For the text-containing cell, return its midpoint in [x, y] coordinate format. 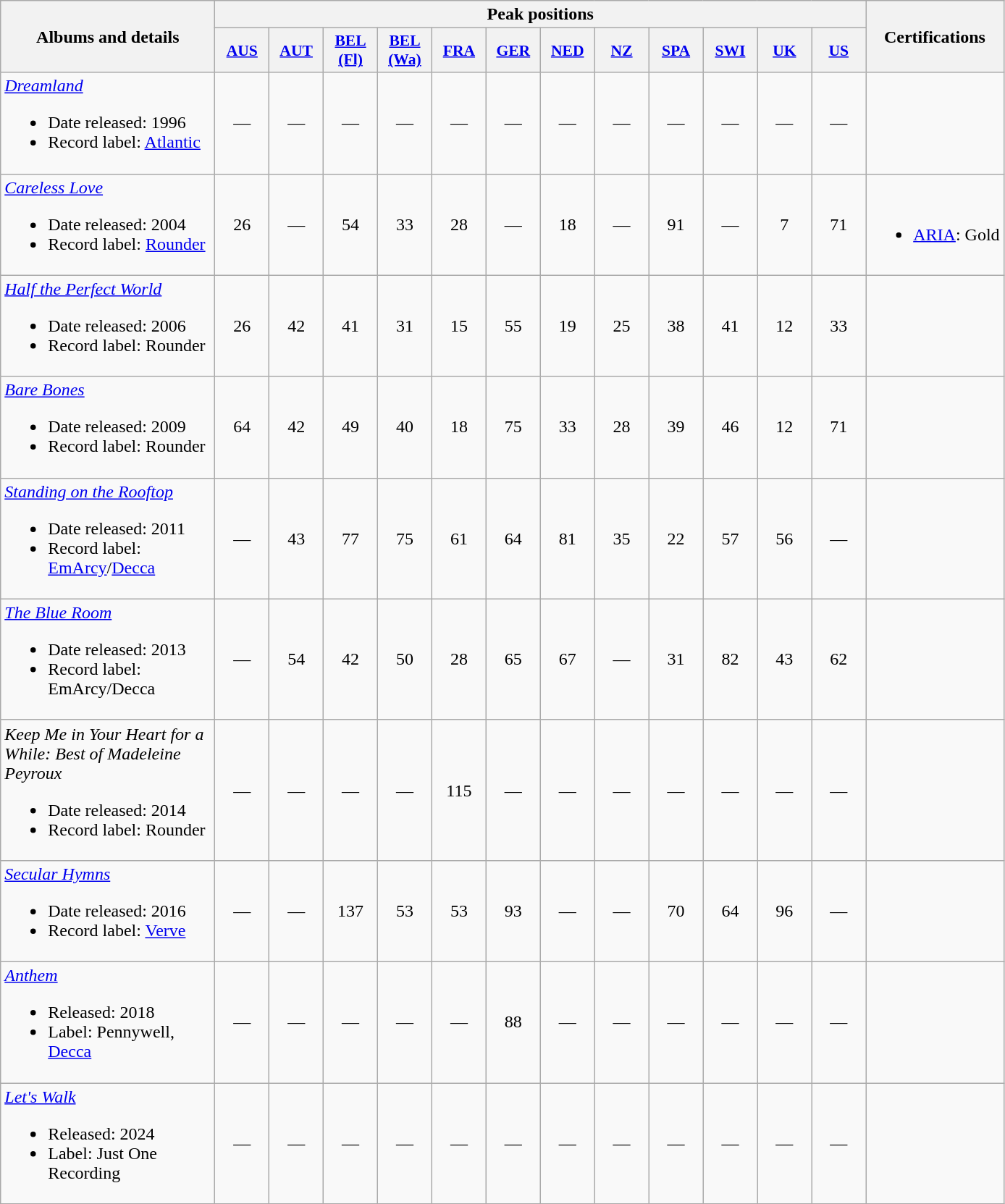
BEL (Wa) [405, 51]
56 [785, 539]
81 [568, 539]
50 [405, 659]
AUS [242, 51]
88 [513, 1022]
35 [621, 539]
Keep Me in Your Heart for a While: Best of Madeleine PeyrouxDate released: 2014Record label: Rounder [108, 790]
7 [785, 224]
40 [405, 427]
67 [568, 659]
22 [676, 539]
AUT [297, 51]
SPA [676, 51]
ARIA: Gold [935, 224]
82 [730, 659]
55 [513, 326]
Half the Perfect WorldDate released: 2006Record label: Rounder [108, 326]
Certifications [935, 36]
Peak positions [540, 14]
NZ [621, 51]
SWI [730, 51]
19 [568, 326]
70 [676, 911]
GER [513, 51]
15 [459, 326]
DreamlandDate released: 1996Record label: Atlantic [108, 123]
NED [568, 51]
61 [459, 539]
93 [513, 911]
96 [785, 911]
The Blue RoomDate released: 2013Record label: EmArcy/Decca [108, 659]
Careless LoveDate released: 2004Record label: Rounder [108, 224]
US [838, 51]
Albums and details [108, 36]
49 [350, 427]
65 [513, 659]
FRA [459, 51]
38 [676, 326]
Standing on the RooftopDate released: 2011Record label: EmArcy/Decca [108, 539]
39 [676, 427]
25 [621, 326]
57 [730, 539]
Let's WalkReleased: 2024Label: Just One Recording [108, 1144]
62 [838, 659]
AnthemReleased: 2018Label: Pennywell, Decca [108, 1022]
BEL (Fl) [350, 51]
77 [350, 539]
Secular HymnsDate released: 2016Record label: Verve [108, 911]
137 [350, 911]
115 [459, 790]
UK [785, 51]
46 [730, 427]
Bare BonesDate released: 2009Record label: Rounder [108, 427]
91 [676, 224]
